Find where the given text appears and provide that cell's center as [X, Y] coordinate. 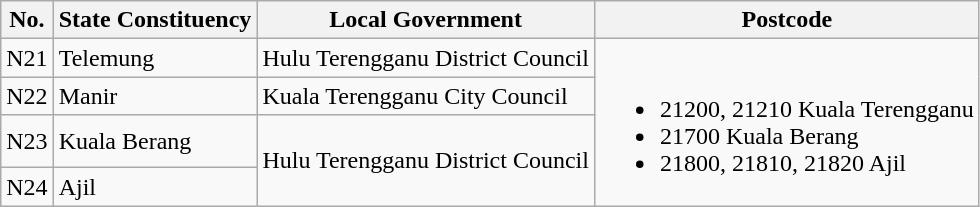
No. [27, 20]
N21 [27, 58]
Local Government [426, 20]
Manir [155, 96]
N23 [27, 142]
Kuala Berang [155, 142]
Ajil [155, 187]
Telemung [155, 58]
21200, 21210 Kuala Terengganu21700 Kuala Berang21800, 21810, 21820 Ajil [786, 122]
N24 [27, 187]
Kuala Terengganu City Council [426, 96]
Postcode [786, 20]
N22 [27, 96]
State Constituency [155, 20]
